Search for the cell housing the specified text and yield its [X, Y] center coordinate. 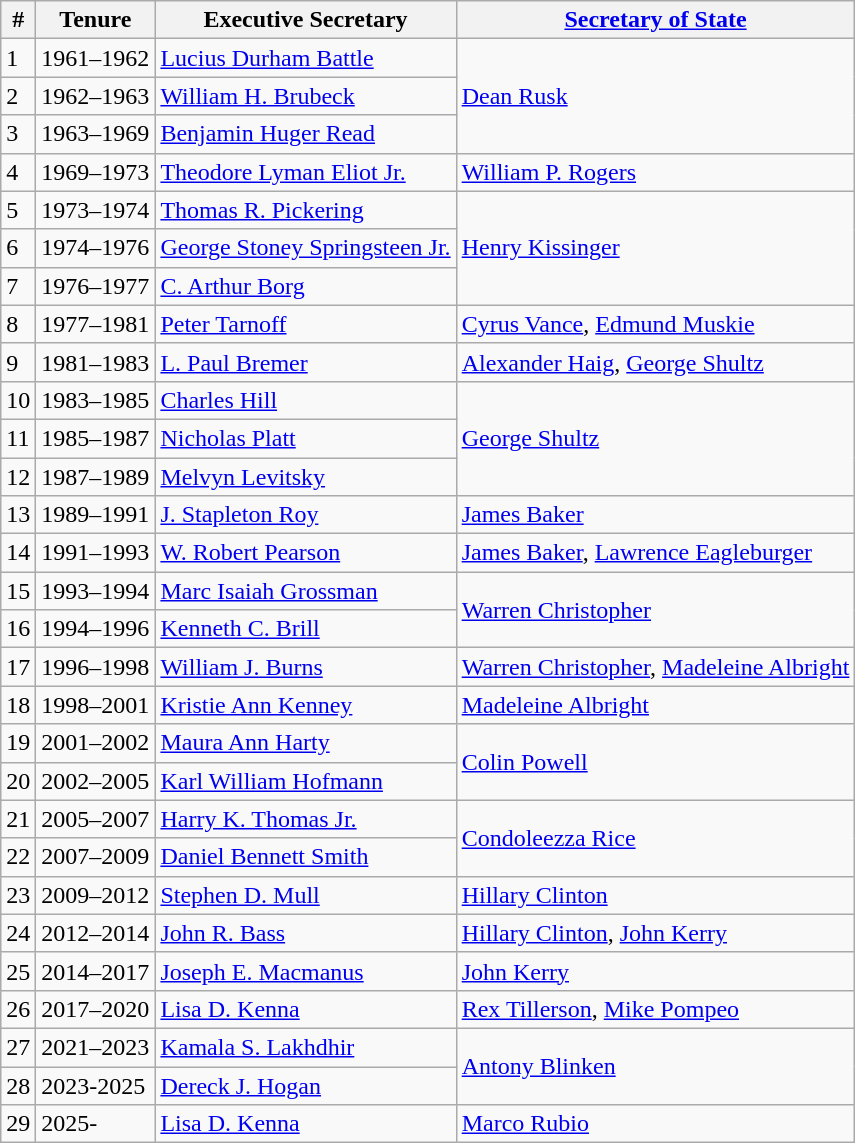
2014–2017 [96, 971]
Kamala S. Lakhdhir [306, 1047]
1993–1994 [96, 591]
John Kerry [656, 971]
George Shultz [656, 438]
2009–2012 [96, 895]
6 [18, 248]
Marc Isaiah Grossman [306, 591]
1962–1963 [96, 96]
15 [18, 591]
21 [18, 819]
2021–2023 [96, 1047]
Karl William Hofmann [306, 781]
Thomas R. Pickering [306, 210]
Nicholas Platt [306, 438]
Kristie Ann Kenney [306, 705]
Warren Christopher [656, 610]
Charles Hill [306, 400]
John R. Bass [306, 933]
1973–1974 [96, 210]
Dereck J. Hogan [306, 1085]
1987–1989 [96, 477]
29 [18, 1124]
17 [18, 667]
7 [18, 286]
Condoleezza Rice [656, 838]
26 [18, 1009]
Madeleine Albright [656, 705]
2005–2007 [96, 819]
Benjamin Huger Read [306, 134]
Daniel Bennett Smith [306, 857]
Alexander Haig, George Shultz [656, 362]
22 [18, 857]
11 [18, 438]
Lucius Durham Battle [306, 58]
Henry Kissinger [656, 248]
Harry K. Thomas Jr. [306, 819]
27 [18, 1047]
2 [18, 96]
James Baker [656, 515]
Secretary of State [656, 20]
Antony Blinken [656, 1066]
J. Stapleton Roy [306, 515]
William H. Brubeck [306, 96]
23 [18, 895]
14 [18, 553]
L. Paul Bremer [306, 362]
Executive Secretary [306, 20]
28 [18, 1085]
Maura Ann Harty [306, 743]
Joseph E. Macmanus [306, 971]
2017–2020 [96, 1009]
Warren Christopher, Madeleine Albright [656, 667]
Melvyn Levitsky [306, 477]
20 [18, 781]
1981–1983 [96, 362]
Peter Tarnoff [306, 324]
1994–1996 [96, 629]
Cyrus Vance, Edmund Muskie [656, 324]
2007–2009 [96, 857]
William J. Burns [306, 667]
Colin Powell [656, 762]
5 [18, 210]
2025- [96, 1124]
W. Robert Pearson [306, 553]
25 [18, 971]
1969–1973 [96, 172]
1963–1969 [96, 134]
Rex Tillerson, Mike Pompeo [656, 1009]
1991–1993 [96, 553]
Marco Rubio [656, 1124]
10 [18, 400]
Theodore Lyman Eliot Jr. [306, 172]
16 [18, 629]
1961–1962 [96, 58]
Kenneth C. Brill [306, 629]
Dean Rusk [656, 96]
Hillary Clinton, John Kerry [656, 933]
24 [18, 933]
1985–1987 [96, 438]
1977–1981 [96, 324]
1998–2001 [96, 705]
3 [18, 134]
C. Arthur Borg [306, 286]
19 [18, 743]
2002–2005 [96, 781]
1976–1977 [96, 286]
1989–1991 [96, 515]
George Stoney Springsteen Jr. [306, 248]
1983–1985 [96, 400]
William P. Rogers [656, 172]
12 [18, 477]
1 [18, 58]
2023-2025 [96, 1085]
Hillary Clinton [656, 895]
1996–1998 [96, 667]
James Baker, Lawrence Eagleburger [656, 553]
Stephen D. Mull [306, 895]
4 [18, 172]
1974–1976 [96, 248]
2012–2014 [96, 933]
8 [18, 324]
18 [18, 705]
2001–2002 [96, 743]
Tenure [96, 20]
9 [18, 362]
# [18, 20]
13 [18, 515]
